Output the [X, Y] coordinate of the center of the cell containing the given text.  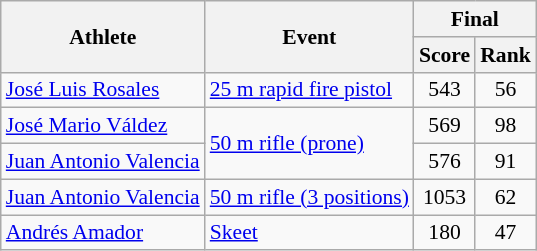
576 [444, 162]
50 m rifle (3 positions) [310, 197]
25 m rapid fire pistol [310, 90]
543 [444, 90]
Andrés Amador [103, 233]
Event [310, 36]
Final [475, 19]
180 [444, 233]
José Mario Váldez [103, 126]
56 [506, 90]
569 [444, 126]
47 [506, 233]
62 [506, 197]
Skeet [310, 233]
Score [444, 55]
José Luis Rosales [103, 90]
98 [506, 126]
91 [506, 162]
1053 [444, 197]
Rank [506, 55]
Athlete [103, 36]
50 m rifle (prone) [310, 144]
